Capture the cell that displays the provided text and extract its [x, y] central coordinate. 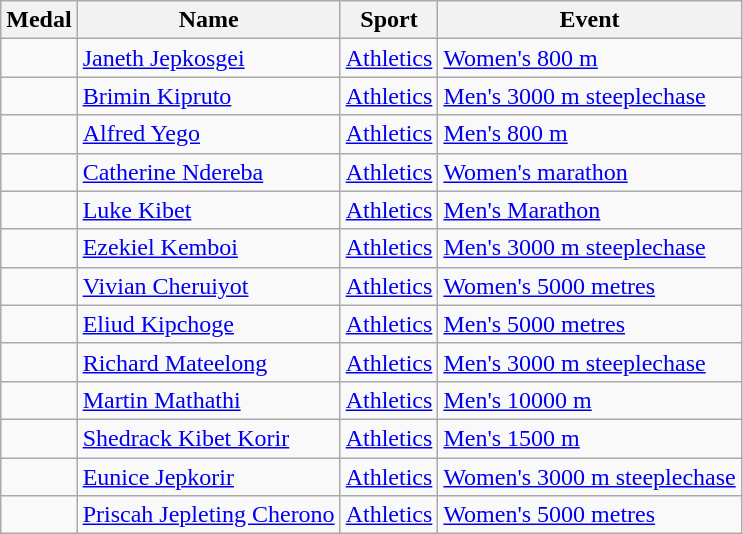
Men's 5000 metres [590, 324]
Men's 10000 m [590, 400]
Men's Marathon [590, 210]
Luke Kibet [208, 210]
Medal [39, 20]
Vivian Cheruiyot [208, 286]
Eunice Jepkorir [208, 477]
Men's 800 m [590, 134]
Shedrack Kibet Korir [208, 438]
Men's 1500 m [590, 438]
Martin Mathathi [208, 400]
Sport [389, 20]
Women's marathon [590, 172]
Priscah Jepleting Cherono [208, 515]
Janeth Jepkosgei [208, 58]
Brimin Kipruto [208, 96]
Eliud Kipchoge [208, 324]
Alfred Yego [208, 134]
Name [208, 20]
Event [590, 20]
Richard Mateelong [208, 362]
Women's 800 m [590, 58]
Ezekiel Kemboi [208, 248]
Women's 3000 m steeplechase [590, 477]
Catherine Ndereba [208, 172]
